From the cell containing the given text, extract its center point as [x, y] coordinate. 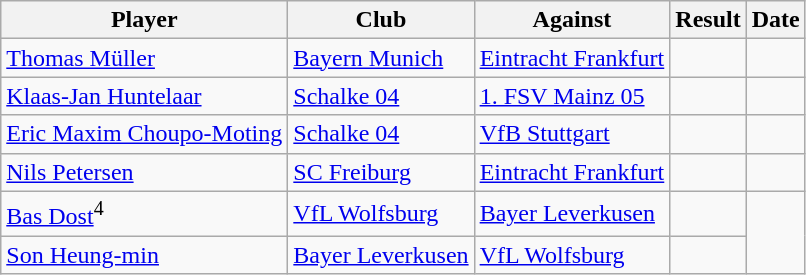
Eric Maxim Choupo-Moting [144, 134]
SC Freiburg [381, 172]
Bas Dost4 [144, 214]
Nils Petersen [144, 172]
Thomas Müller [144, 58]
Against [572, 20]
Player [144, 20]
Klaas-Jan Huntelaar [144, 96]
Son Heung-min [144, 255]
Bayern Munich [381, 58]
Date [776, 20]
VfB Stuttgart [572, 134]
1. FSV Mainz 05 [572, 96]
Result [708, 20]
Club [381, 20]
